Identify which cell holds the provided text, then report its [X, Y] central coordinate. 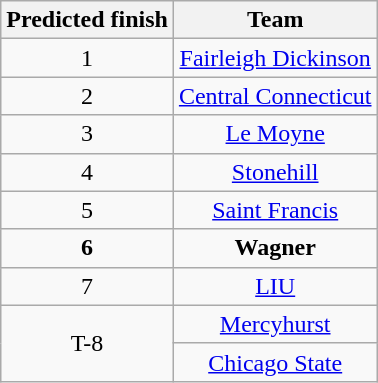
T-8 [88, 343]
3 [88, 134]
6 [88, 248]
7 [88, 286]
Mercyhurst [275, 324]
LIU [275, 286]
Stonehill [275, 172]
1 [88, 58]
Team [275, 20]
5 [88, 210]
Wagner [275, 248]
Saint Francis [275, 210]
4 [88, 172]
Chicago State [275, 362]
2 [88, 96]
Fairleigh Dickinson [275, 58]
Predicted finish [88, 20]
Le Moyne [275, 134]
Central Connecticut [275, 96]
